Search for the cell housing the specified text and yield its [X, Y] center coordinate. 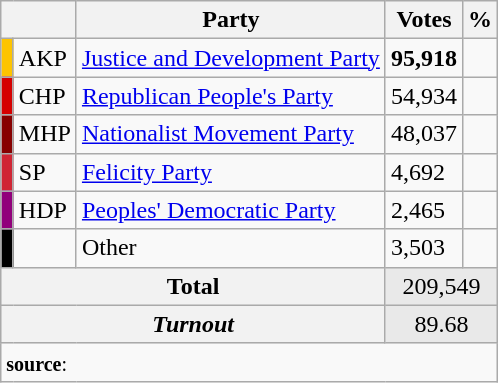
48,037 [424, 134]
3,503 [424, 248]
Turnout [194, 324]
HDP [44, 210]
Peoples' Democratic Party [230, 210]
54,934 [424, 96]
Votes [424, 20]
Republican People's Party [230, 96]
89.68 [441, 324]
SP [44, 172]
source: [250, 362]
95,918 [424, 58]
Felicity Party [230, 172]
209,549 [441, 286]
4,692 [424, 172]
% [480, 20]
Party [230, 20]
Total [194, 286]
AKP [44, 58]
Nationalist Movement Party [230, 134]
CHP [44, 96]
MHP [44, 134]
Other [230, 248]
2,465 [424, 210]
Justice and Development Party [230, 58]
